From the cell containing the given text, extract its center point as (x, y) coordinate. 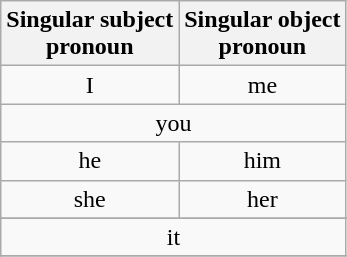
her (262, 199)
I (90, 85)
it (174, 237)
him (262, 161)
Singular subject pronoun (90, 34)
you (174, 123)
she (90, 199)
he (90, 161)
me (262, 85)
Singular object pronoun (262, 34)
